From the cell containing the given text, extract its center point as [X, Y] coordinate. 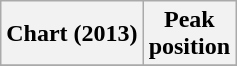
Chart (2013) [72, 34]
Peakposition [189, 34]
